Output the (X, Y) coordinate of the center of the cell containing the given text.  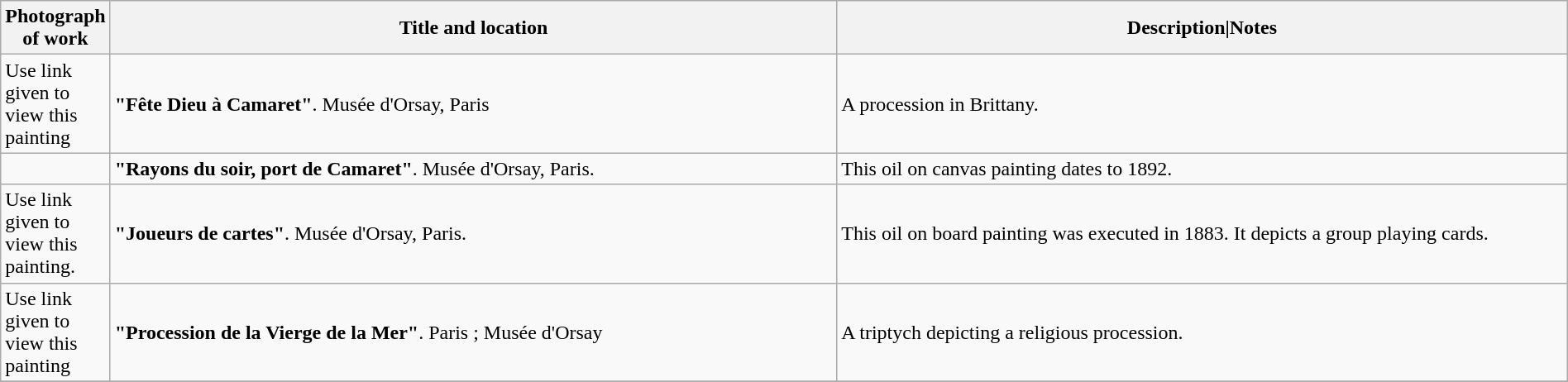
Description|Notes (1202, 28)
"Joueurs de cartes". Musée d'Orsay, Paris. (473, 233)
Use link given to view this painting. (55, 233)
Photograph of work (55, 28)
This oil on canvas painting dates to 1892. (1202, 169)
"Procession de la Vierge de la Mer". Paris ; Musée d'Orsay (473, 332)
"Rayons du soir, port de Camaret". Musée d'Orsay, Paris. (473, 169)
A procession in Brittany. (1202, 104)
This oil on board painting was executed in 1883. It depicts a group playing cards. (1202, 233)
Title and location (473, 28)
A triptych depicting a religious procession. (1202, 332)
"Fête Dieu à Camaret". Musée d'Orsay, Paris (473, 104)
